Search for the cell housing the specified text and yield its (X, Y) center coordinate. 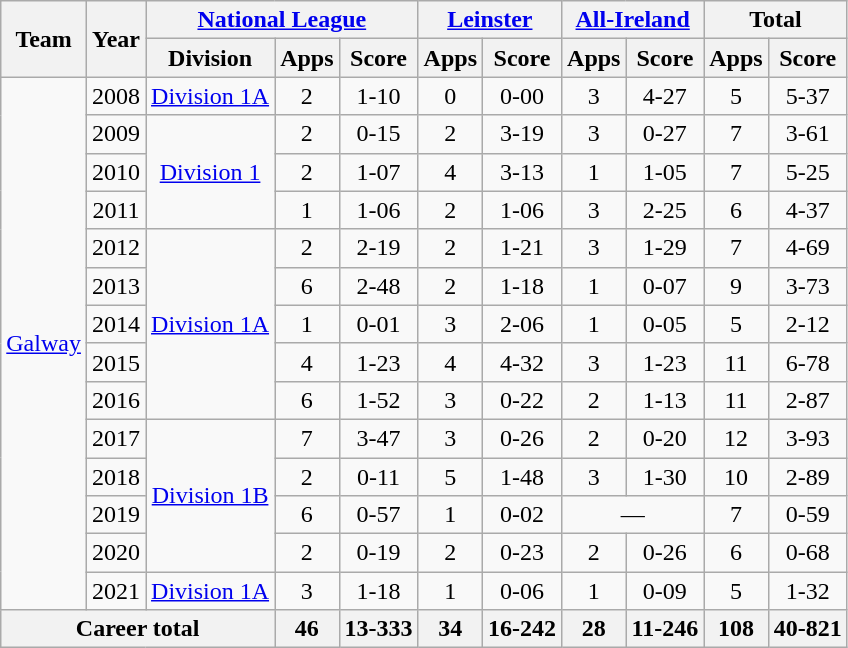
Division 1 (210, 172)
Leinster (490, 20)
5-25 (808, 172)
108 (736, 629)
2008 (116, 96)
1-32 (808, 591)
0-01 (378, 324)
3-13 (522, 172)
9 (736, 286)
0-02 (522, 515)
Division (210, 58)
Career total (138, 629)
11-246 (665, 629)
4-32 (522, 362)
0-07 (665, 286)
3-19 (522, 134)
1-52 (378, 400)
All-Ireland (633, 20)
2018 (116, 477)
2-12 (808, 324)
0-11 (378, 477)
2009 (116, 134)
0-00 (522, 96)
3-61 (808, 134)
2-87 (808, 400)
Total (776, 20)
0-20 (665, 438)
National League (282, 20)
2-89 (808, 477)
1-05 (665, 172)
5-37 (808, 96)
0-59 (808, 515)
40-821 (808, 629)
2021 (116, 591)
2-06 (522, 324)
— (633, 515)
0-68 (808, 553)
46 (307, 629)
16-242 (522, 629)
4-69 (808, 248)
0-15 (378, 134)
0-27 (665, 134)
0-19 (378, 553)
2016 (116, 400)
10 (736, 477)
1-21 (522, 248)
0 (450, 96)
2012 (116, 248)
34 (450, 629)
2017 (116, 438)
1-29 (665, 248)
4-37 (808, 210)
1-48 (522, 477)
13-333 (378, 629)
2019 (116, 515)
2020 (116, 553)
0-06 (522, 591)
3-47 (378, 438)
2-48 (378, 286)
1-30 (665, 477)
0-09 (665, 591)
6-78 (808, 362)
1-13 (665, 400)
3-93 (808, 438)
0-23 (522, 553)
0-05 (665, 324)
2010 (116, 172)
Team (44, 39)
0-22 (522, 400)
2-25 (665, 210)
2015 (116, 362)
Year (116, 39)
1-10 (378, 96)
2013 (116, 286)
1-07 (378, 172)
3-73 (808, 286)
Division 1B (210, 495)
2-19 (378, 248)
2014 (116, 324)
28 (594, 629)
0-57 (378, 515)
4-27 (665, 96)
12 (736, 438)
Galway (44, 344)
2011 (116, 210)
